Search for the cell housing the specified text and yield its (x, y) center coordinate. 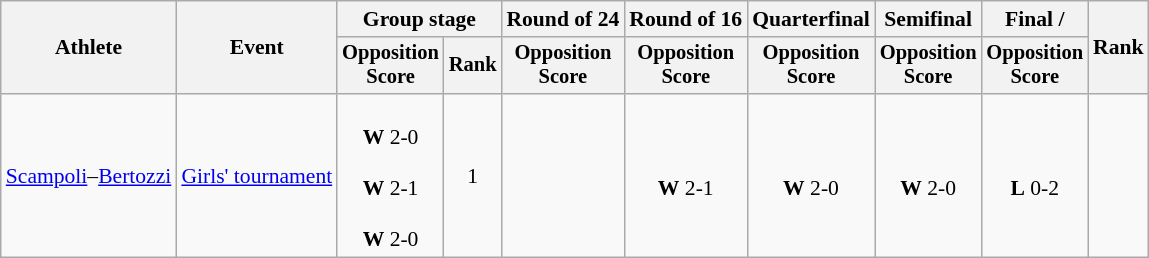
Final / (1034, 19)
W 2-0W 2-1W 2-0 (390, 176)
Semifinal (928, 19)
Quarterfinal (811, 19)
Event (256, 48)
Athlete (89, 48)
Round of 24 (562, 19)
L 0-2 (1034, 176)
1 (473, 176)
Round of 16 (686, 19)
Girls' tournament (256, 176)
Group stage (419, 19)
Scampoli–Bertozzi (89, 176)
W 2-1 (686, 176)
